Extract the [x, y] coordinate from the center of the cell holding the provided text.  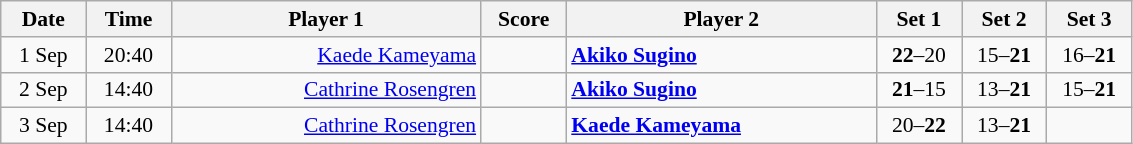
Date [44, 19]
21–15 [918, 90]
22–20 [918, 55]
Set 2 [1004, 19]
Player 1 [326, 19]
2 Sep [44, 90]
3 Sep [44, 126]
1 Sep [44, 55]
20–22 [918, 126]
16–21 [1090, 55]
Set 3 [1090, 19]
Time [128, 19]
Player 2 [721, 19]
Set 1 [918, 19]
Score [524, 19]
20:40 [128, 55]
